Pinpoint the cell where the given text exists, returning its (X, Y) midpoint coordinate. 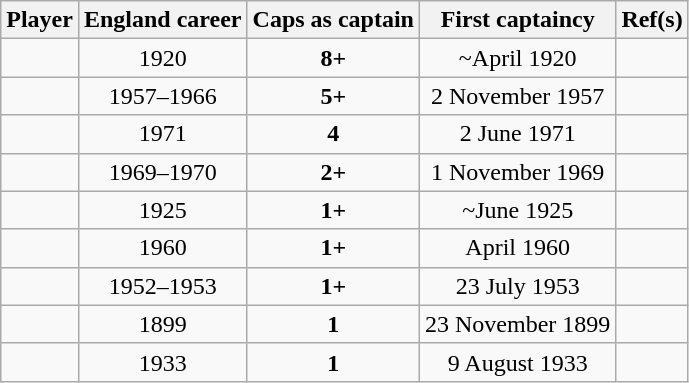
1957–1966 (162, 96)
2+ (333, 172)
1899 (162, 324)
2 June 1971 (517, 134)
1971 (162, 134)
1933 (162, 362)
Caps as captain (333, 20)
~April 1920 (517, 58)
23 July 1953 (517, 286)
1 November 1969 (517, 172)
1925 (162, 210)
1952–1953 (162, 286)
2 November 1957 (517, 96)
First captaincy (517, 20)
1920 (162, 58)
1960 (162, 248)
Ref(s) (652, 20)
1969–1970 (162, 172)
23 November 1899 (517, 324)
~June 1925 (517, 210)
5+ (333, 96)
England career (162, 20)
April 1960 (517, 248)
4 (333, 134)
8+ (333, 58)
9 August 1933 (517, 362)
Player (40, 20)
